Return [X, Y] of the center of cell containing provided text 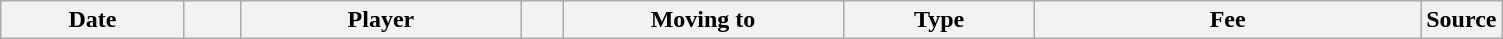
Moving to [702, 20]
Date [93, 20]
Type [940, 20]
Source [1462, 20]
Fee [1228, 20]
Player [380, 20]
